Identify which cell holds the provided text, then report its (x, y) central coordinate. 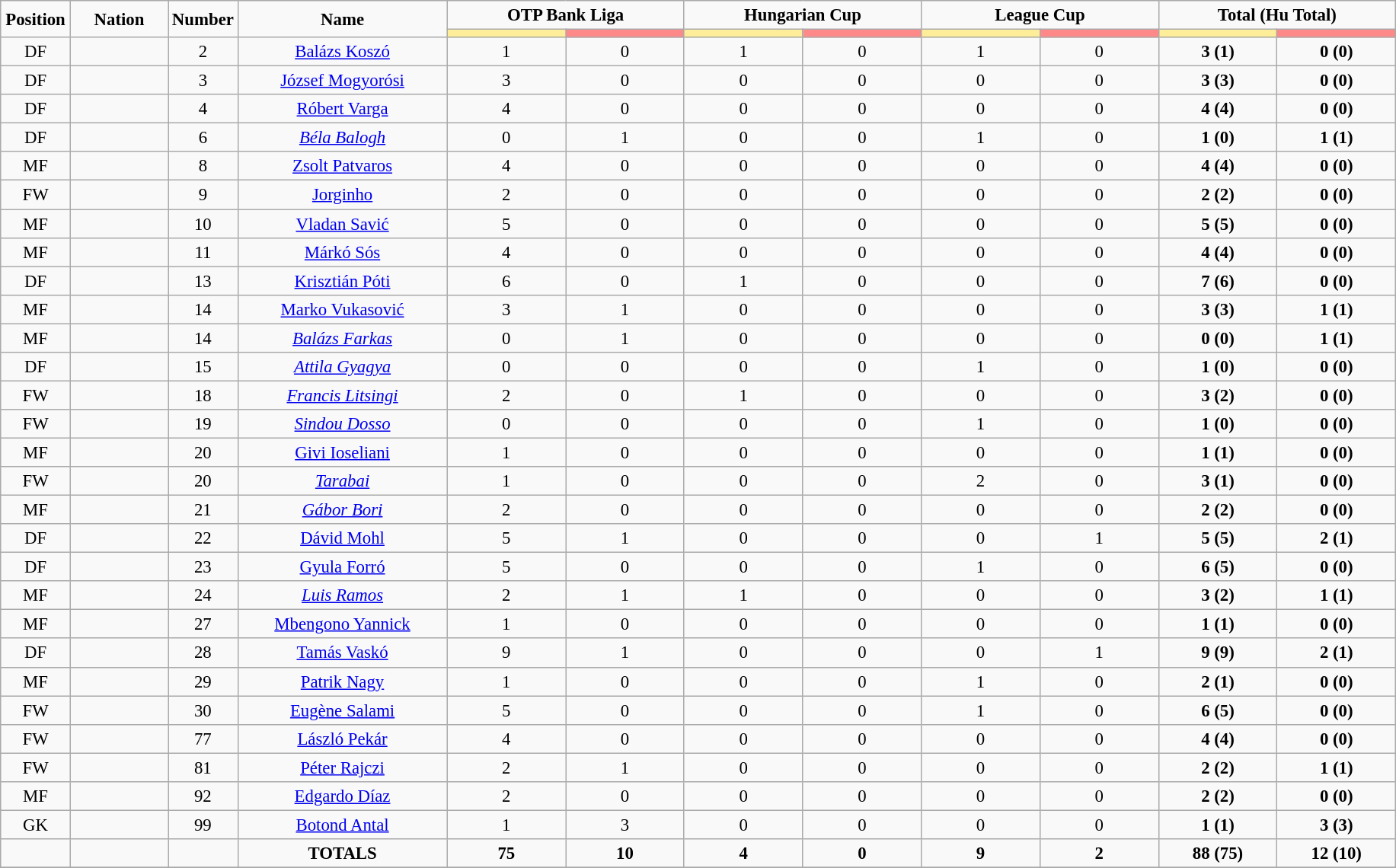
12 (10) (1337, 854)
József Mogyorósi (343, 81)
28 (203, 653)
TOTALS (343, 854)
Eugène Salami (343, 710)
75 (506, 854)
23 (203, 567)
Péter Rajczi (343, 767)
GK (36, 825)
Márkó Sós (343, 252)
Givi Ioseliani (343, 452)
Vladan Savić (343, 224)
8 (203, 167)
Róbert Varga (343, 109)
Zsolt Patvaros (343, 167)
László Pekár (343, 739)
24 (203, 595)
Balázs Koszó (343, 52)
88 (75) (1218, 854)
Mbengono Yannick (343, 624)
9 (9) (1218, 653)
92 (203, 796)
Patrik Nagy (343, 681)
81 (203, 767)
Marko Vukasović (343, 309)
Hungarian Cup (803, 15)
League Cup (1040, 15)
Nation (119, 19)
15 (203, 367)
Luis Ramos (343, 595)
77 (203, 739)
Jorginho (343, 195)
21 (203, 510)
Gyula Forró (343, 567)
Balázs Farkas (343, 338)
19 (203, 424)
13 (203, 281)
29 (203, 681)
Name (343, 19)
Botond Antal (343, 825)
Edgardo Díaz (343, 796)
Attila Gyagya (343, 367)
18 (203, 395)
Francis Litsingi (343, 395)
Position (36, 19)
99 (203, 825)
11 (203, 252)
Krisztián Póti (343, 281)
7 (6) (1218, 281)
Total (Hu Total) (1277, 15)
22 (203, 538)
Béla Balogh (343, 138)
Number (203, 19)
27 (203, 624)
Sindou Dosso (343, 424)
Dávid Mohl (343, 538)
Tamás Vaskó (343, 653)
Tarabai (343, 481)
30 (203, 710)
Gábor Bori (343, 510)
OTP Bank Liga (565, 15)
